Locate the cell with the specified text and output its [X, Y] center coordinate. 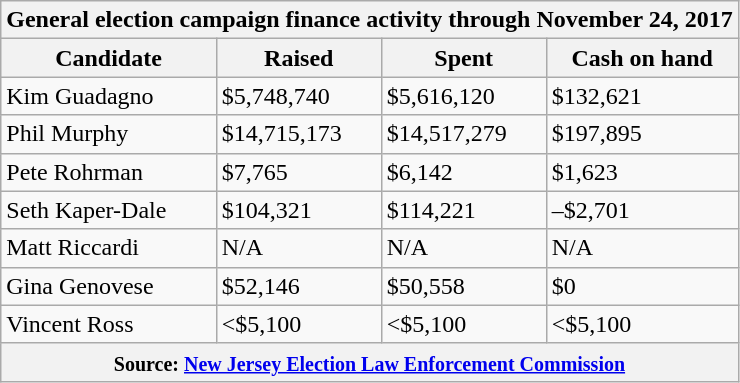
$1,623 [642, 172]
Seth Kaper-Dale [108, 210]
$114,221 [464, 210]
$52,146 [298, 286]
$0 [642, 286]
$5,748,740 [298, 96]
$6,142 [464, 172]
Vincent Ross [108, 324]
$14,715,173 [298, 134]
$14,517,279 [464, 134]
Matt Riccardi [108, 248]
Pete Rohrman [108, 172]
$104,321 [298, 210]
Source: New Jersey Election Law Enforcement Commission [370, 362]
–$2,701 [642, 210]
Phil Murphy [108, 134]
Raised [298, 58]
Kim Guadagno [108, 96]
$7,765 [298, 172]
Spent [464, 58]
$5,616,120 [464, 96]
Candidate [108, 58]
$197,895 [642, 134]
General election campaign finance activity through November 24, 2017 [370, 20]
$132,621 [642, 96]
$50,558 [464, 286]
Cash on hand [642, 58]
Gina Genovese [108, 286]
